Output the [x, y] coordinate of the center of the cell containing the given text.  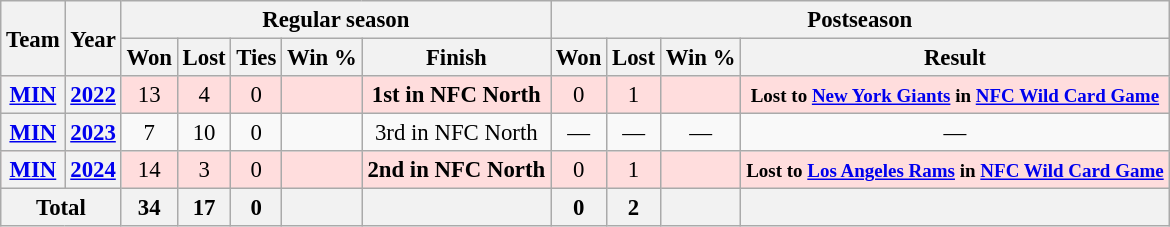
17 [204, 208]
Year [93, 38]
Lost to Los Angeles Rams in NFC Wild Card Game [955, 170]
2024 [93, 170]
3 [204, 170]
4 [204, 95]
10 [204, 133]
Ties [256, 58]
3rd in NFC North [456, 133]
7 [149, 133]
Finish [456, 58]
2 [634, 208]
2023 [93, 133]
2nd in NFC North [456, 170]
Result [955, 58]
2022 [93, 95]
Total [61, 208]
1st in NFC North [456, 95]
Regular season [336, 20]
13 [149, 95]
Postseason [860, 20]
Team [33, 38]
34 [149, 208]
Lost to New York Giants in NFC Wild Card Game [955, 95]
14 [149, 170]
